Locate the cell with the specified text and output its (X, Y) center coordinate. 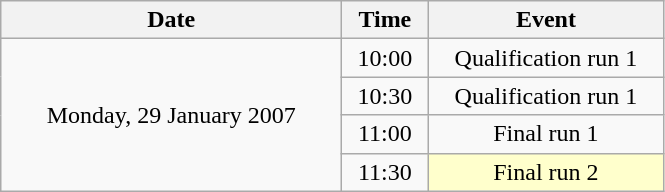
10:30 (385, 96)
11:00 (385, 134)
Monday, 29 January 2007 (172, 115)
Event (546, 20)
Date (172, 20)
Time (385, 20)
Final run 1 (546, 134)
11:30 (385, 172)
Final run 2 (546, 172)
10:00 (385, 58)
